For the text-containing cell, return its midpoint in (X, Y) coordinate format. 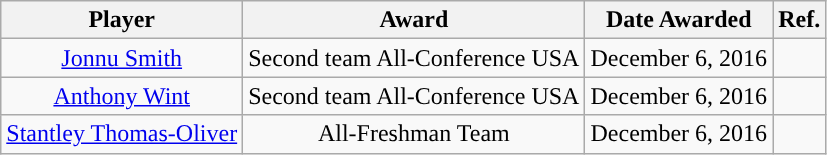
Jonnu Smith (122, 58)
Date Awarded (679, 20)
Anthony Wint (122, 96)
Stantley Thomas-Oliver (122, 134)
Award (414, 20)
All-Freshman Team (414, 134)
Player (122, 20)
Ref. (800, 20)
